Identify which cell holds the provided text, then report its [x, y] central coordinate. 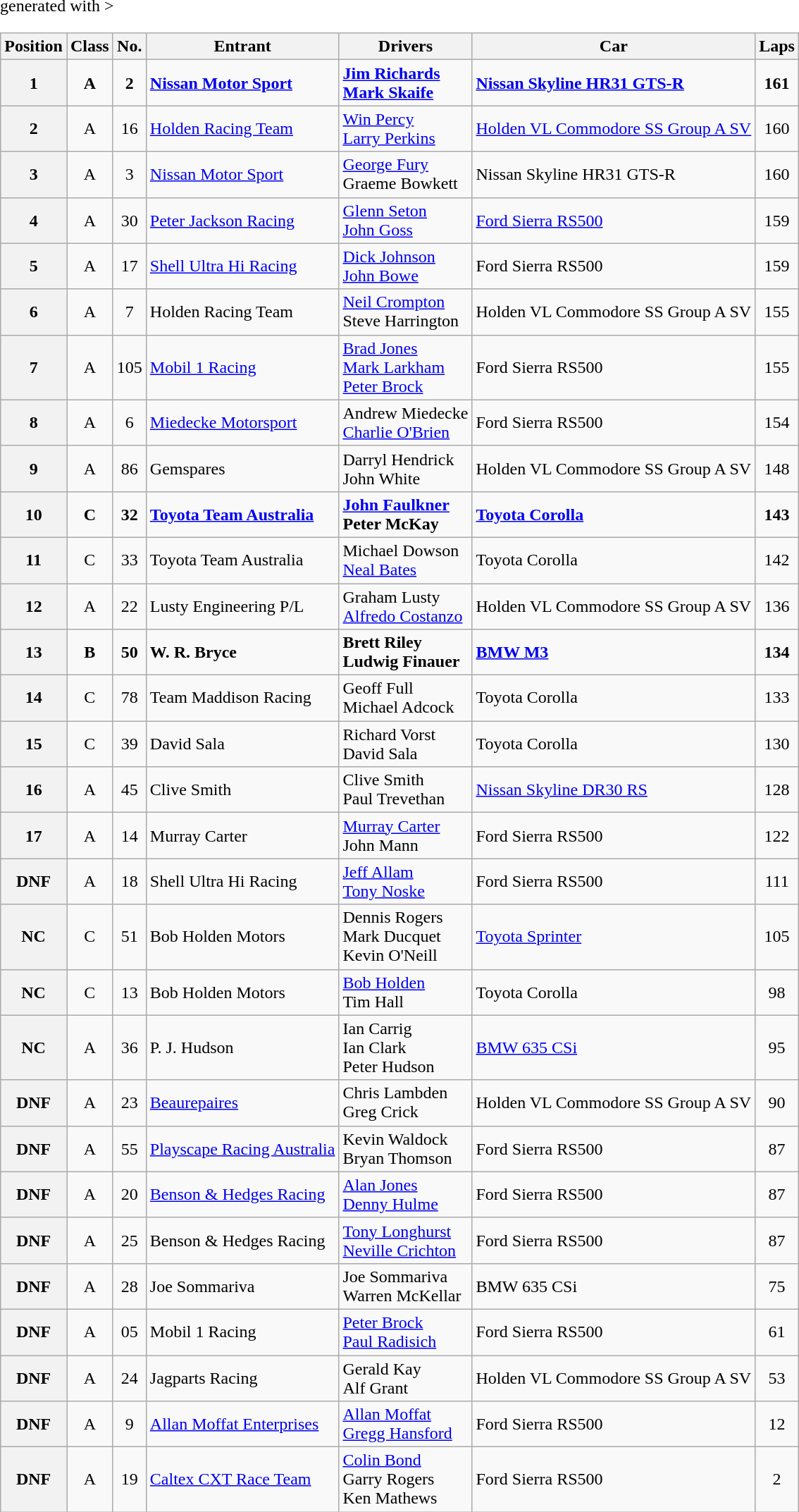
Position [34, 47]
Lusty Engineering P/L [242, 606]
23 [130, 1102]
B [89, 653]
111 [777, 881]
161 [777, 83]
Glenn Seton John Goss [406, 220]
122 [777, 836]
61 [777, 1332]
Brad Jones Mark Larkham Peter Brock [406, 367]
Tony Longhurst Neville Crichton [406, 1241]
Kevin Waldock Bryan Thomson [406, 1149]
20 [130, 1194]
Dick Johnson John Bowe [406, 266]
Playscape Racing Australia [242, 1149]
Peter Brock Paul Radisich [406, 1332]
Allan Moffat Gregg Hansford [406, 1424]
90 [777, 1102]
30 [130, 220]
Darryl Hendrick John White [406, 468]
Miedecke Motorsport [242, 423]
David Sala [242, 744]
15 [34, 744]
Allan Moffat Enterprises [242, 1424]
Beaurepaires [242, 1102]
W. R. Bryce [242, 653]
154 [777, 423]
Car [614, 47]
143 [777, 515]
Ian Carrig Ian Clark Peter Hudson [406, 1047]
Caltex CXT Race Team [242, 1480]
BMW M3 [614, 653]
Jim Richards Mark Skaife [406, 83]
Peter Jackson Racing [242, 220]
Chris Lambden Greg Crick [406, 1102]
Drivers [406, 47]
Graham Lusty Alfredo Costanzo [406, 606]
32 [130, 515]
53 [777, 1377]
Bob Holden Tim Hall [406, 992]
Toyota Sprinter [614, 937]
10 [34, 515]
05 [130, 1332]
Entrant [242, 47]
Colin Bond Garry Rogers Ken Mathews [406, 1480]
5 [34, 266]
Gerald Kay Alf Grant [406, 1377]
Laps [777, 47]
Joe Sommariva [242, 1286]
Michael Dowson Neal Bates [406, 560]
No. [130, 47]
George Fury Graeme Bowkett [406, 175]
25 [130, 1241]
Win Percy Larry Perkins [406, 128]
134 [777, 653]
130 [777, 744]
39 [130, 744]
Class [89, 47]
95 [777, 1047]
Brett Riley Ludwig Finauer [406, 653]
Nissan Skyline DR30 RS [614, 789]
128 [777, 789]
36 [130, 1047]
136 [777, 606]
John Faulkner Peter McKay [406, 515]
50 [130, 653]
Alan Jones Denny Hulme [406, 1194]
78 [130, 698]
86 [130, 468]
Gemspares [242, 468]
Jagparts Racing [242, 1377]
51 [130, 937]
142 [777, 560]
24 [130, 1377]
148 [777, 468]
P. J. Hudson [242, 1047]
Clive Smith [242, 789]
8 [34, 423]
28 [130, 1286]
11 [34, 560]
22 [130, 606]
Team Maddison Racing [242, 698]
18 [130, 881]
33 [130, 560]
98 [777, 992]
19 [130, 1480]
Geoff Full Michael Adcock [406, 698]
Jeff Allam Tony Noske [406, 881]
Dennis Rogers Mark Ducquet Kevin O'Neill [406, 937]
55 [130, 1149]
133 [777, 698]
Richard Vorst David Sala [406, 744]
Andrew Miedecke Charlie O'Brien [406, 423]
Neil Crompton Steve Harrington [406, 312]
Murray Carter [242, 836]
4 [34, 220]
Joe Sommariva Warren McKellar [406, 1286]
75 [777, 1286]
Murray Carter John Mann [406, 836]
1 [34, 83]
45 [130, 789]
Clive Smith Paul Trevethan [406, 789]
